Determine the [x, y] coordinate at the center of the cell enclosing the given text.  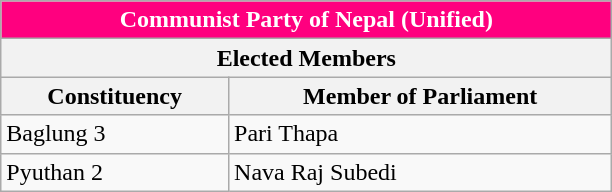
Constituency [115, 96]
Nava Raj Subedi [420, 172]
Communist Party of Nepal (Unified) [306, 20]
Member of Parliament [420, 96]
Pari Thapa [420, 134]
Elected Members [306, 58]
Baglung 3 [115, 134]
Pyuthan 2 [115, 172]
